Identify which cell holds the provided text, then report its [X, Y] central coordinate. 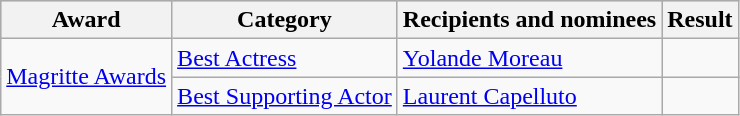
Best Actress [285, 58]
Category [285, 20]
Result [700, 20]
Recipients and nominees [529, 20]
Yolande Moreau [529, 58]
Award [86, 20]
Best Supporting Actor [285, 96]
Laurent Capelluto [529, 96]
Magritte Awards [86, 77]
